Output the [X, Y] coordinate of the center of the cell containing the given text.  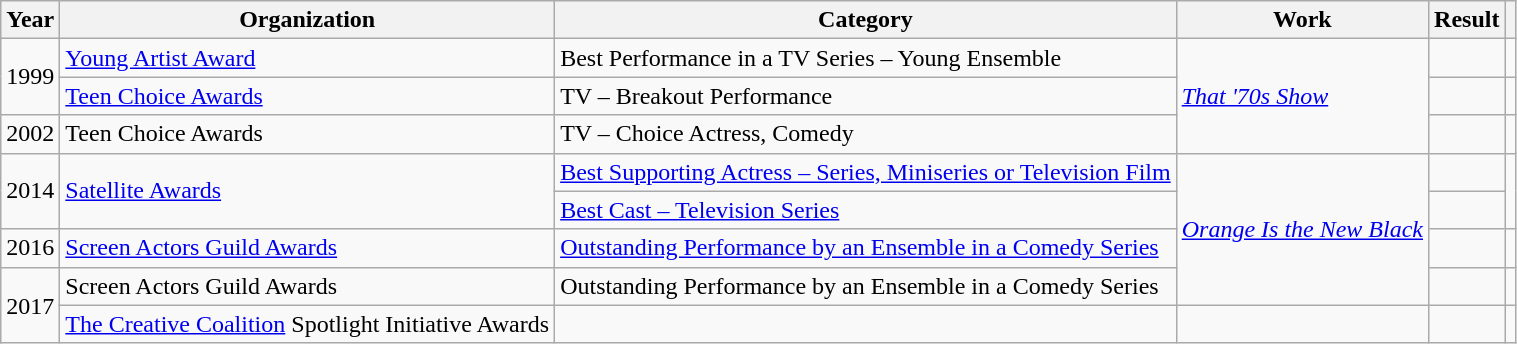
The Creative Coalition Spotlight Initiative Awards [308, 324]
Best Supporting Actress – Series, Miniseries or Television Film [866, 172]
Year [30, 20]
Category [866, 20]
That '70s Show [1302, 96]
Work [1302, 20]
2002 [30, 134]
Satellite Awards [308, 191]
TV – Choice Actress, Comedy [866, 134]
1999 [30, 77]
Result [1467, 20]
Organization [308, 20]
Orange Is the New Black [1302, 229]
Best Cast – Television Series [866, 210]
2014 [30, 191]
2016 [30, 248]
TV – Breakout Performance [866, 96]
Young Artist Award [308, 58]
Best Performance in a TV Series – Young Ensemble [866, 58]
2017 [30, 305]
